Provide the (X, Y) coordinate of the cell's center where the given text is located.  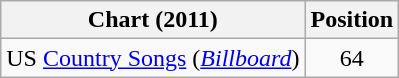
Chart (2011) (153, 20)
64 (352, 58)
Position (352, 20)
US Country Songs (Billboard) (153, 58)
